Detect which cell encompasses the target text, then output its [x, y] center coordinate. 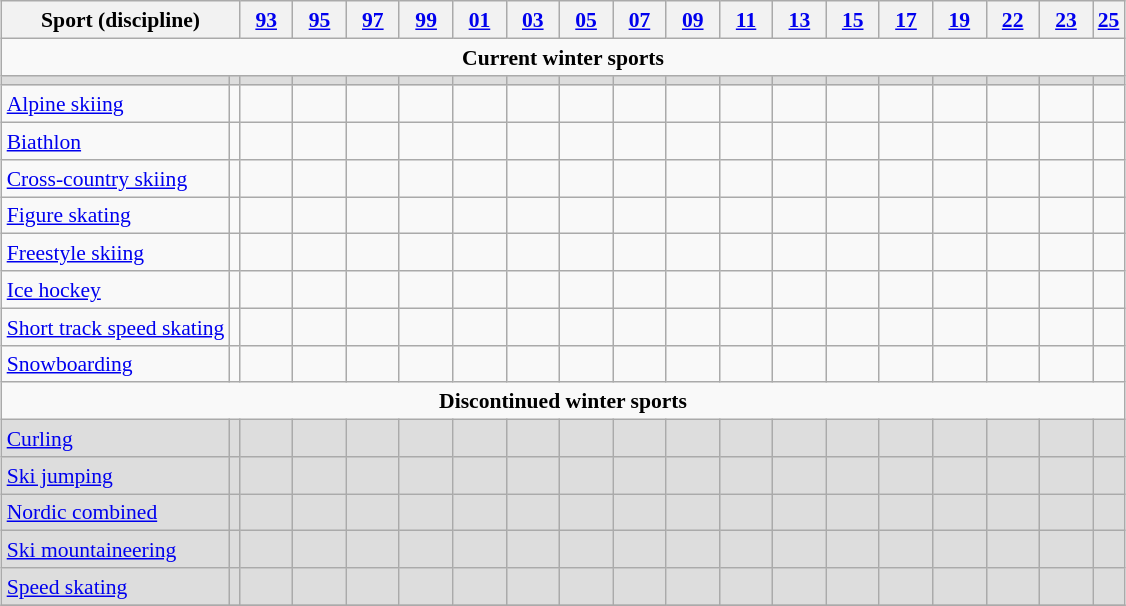
11 [746, 20]
Nordic combined [116, 512]
Current winter sports [564, 56]
Biathlon [116, 140]
09 [692, 20]
19 [960, 20]
13 [800, 20]
17 [906, 20]
03 [532, 20]
Snowboarding [116, 364]
01 [480, 20]
Ski jumping [116, 474]
99 [426, 20]
Figure skating [116, 214]
97 [372, 20]
95 [320, 20]
Short track speed skating [116, 326]
Ice hockey [116, 290]
Cross-country skiing [116, 178]
07 [640, 20]
22 [1012, 20]
Alpine skiing [116, 104]
Ski mountaineering [116, 550]
Discontinued winter sports [564, 400]
23 [1066, 20]
Curling [116, 438]
Freestyle skiing [116, 252]
Sport (discipline) [121, 20]
25 [1109, 20]
Speed skating [116, 586]
93 [266, 20]
15 [852, 20]
05 [586, 20]
